From the cell containing the given text, extract its center point as (x, y) coordinate. 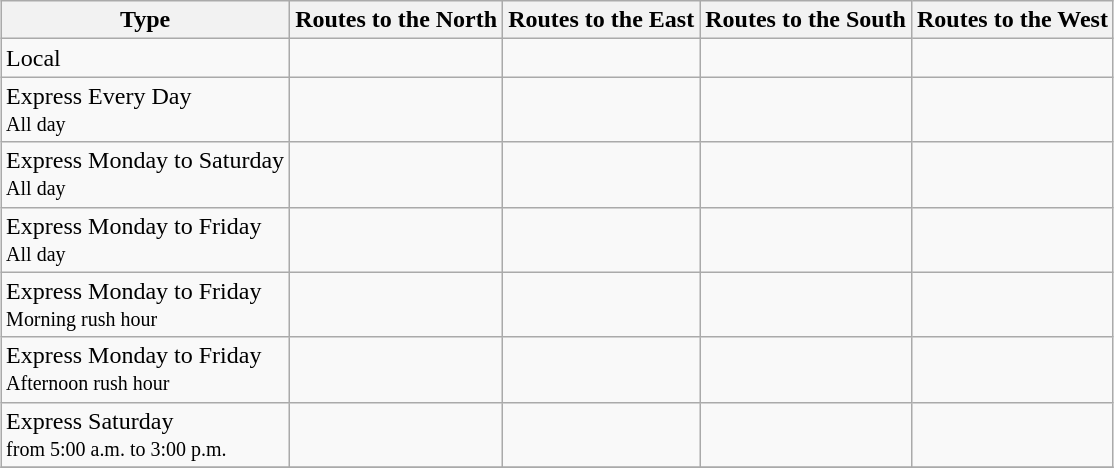
Routes to the North (396, 20)
Express Saturday from 5:00 a.m. to 3:00 p.m. (146, 434)
Routes to the South (806, 20)
Local (146, 58)
Routes to the West (1012, 20)
Routes to the East (602, 20)
Express Monday to Friday All day (146, 240)
Express Monday to Friday Morning rush hour (146, 304)
Express Monday to Friday Afternoon rush hour (146, 370)
Express Every Day All day (146, 110)
Express Monday to Saturday All day (146, 174)
Type (146, 20)
